Find where the given text appears and provide that cell's center as [x, y] coordinate. 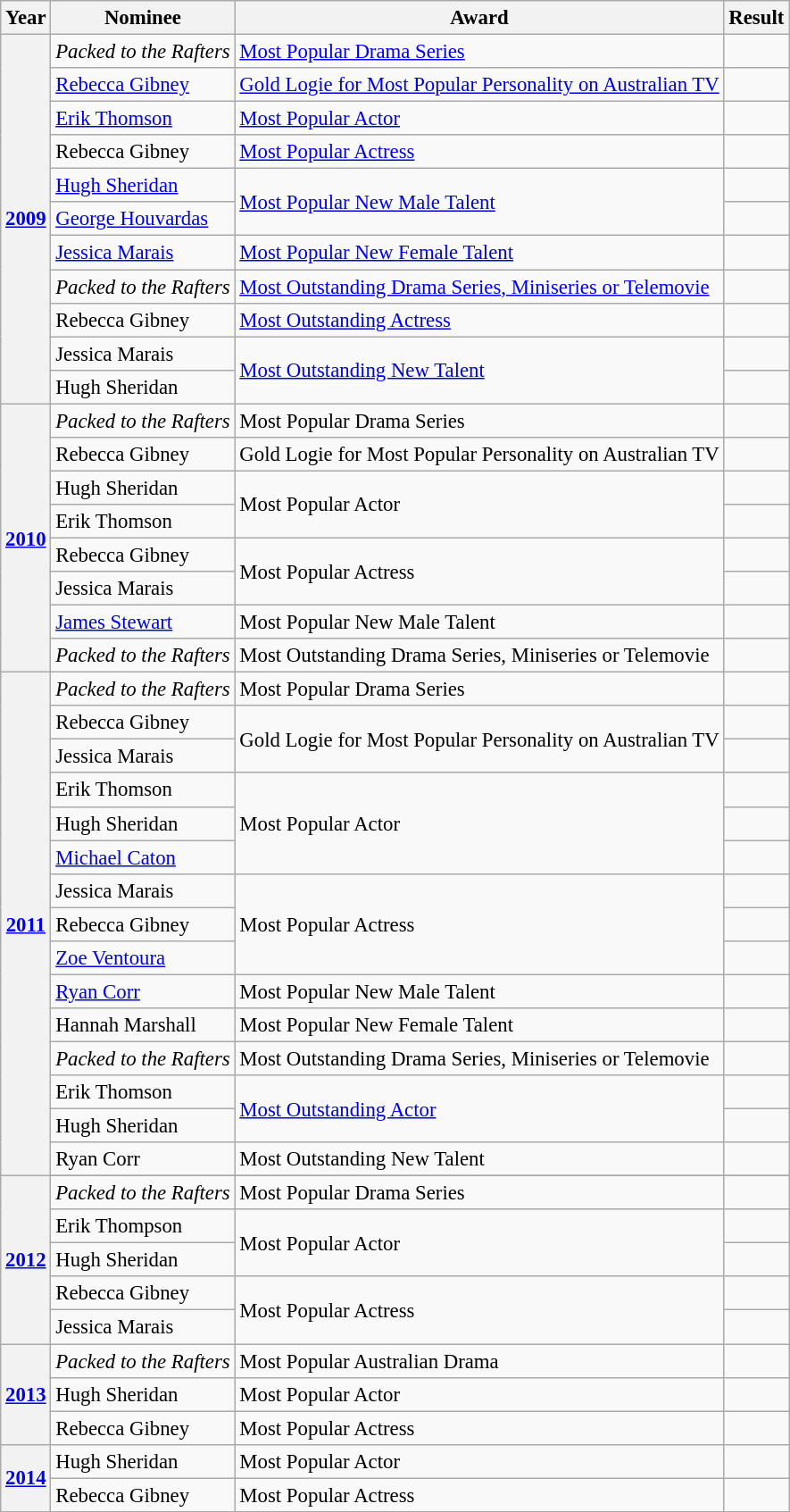
Most Popular Australian Drama [479, 1361]
2011 [26, 924]
George Houvardas [143, 219]
2010 [26, 538]
Zoe Ventoura [143, 958]
James Stewart [143, 622]
Award [479, 18]
Year [26, 18]
Michael Caton [143, 857]
Nominee [143, 18]
Most Outstanding Actress [479, 320]
Erik Thompson [143, 1226]
Hannah Marshall [143, 1025]
Most Outstanding Actor [479, 1109]
2012 [26, 1260]
2013 [26, 1395]
Result [757, 18]
2009 [26, 220]
2014 [26, 1477]
